Locate the cell with the specified text and output its [X, Y] center coordinate. 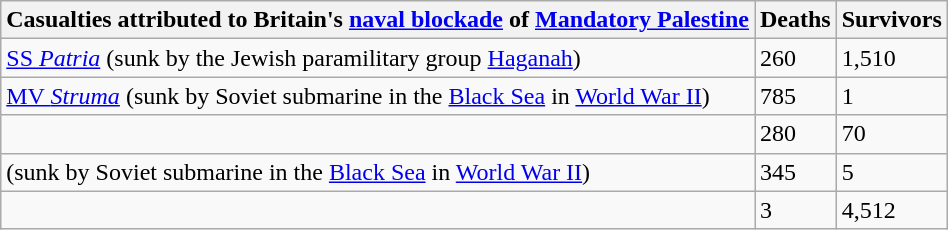
1,510 [892, 58]
1 [892, 96]
3 [795, 210]
345 [795, 172]
Survivors [892, 20]
280 [795, 134]
(sunk by Soviet submarine in the Black Sea in World War II) [378, 172]
260 [795, 58]
Casualties attributed to Britain's naval blockade of Mandatory Palestine [378, 20]
SS Patria (sunk by the Jewish paramilitary group Haganah) [378, 58]
785 [795, 96]
MV Struma (sunk by Soviet submarine in the Black Sea in World War II) [378, 96]
Deaths [795, 20]
5 [892, 172]
4,512 [892, 210]
70 [892, 134]
